Return (X, Y) of the center of cell containing provided text 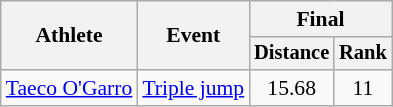
Taeco O'Garro (70, 88)
Distance (292, 54)
Event (193, 36)
Triple jump (193, 88)
11 (363, 88)
Rank (363, 54)
Athlete (70, 36)
Final (320, 19)
15.68 (292, 88)
